Capture the cell that displays the provided text and extract its [x, y] central coordinate. 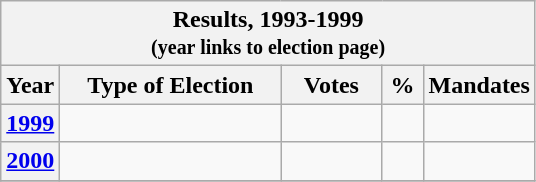
1999 [30, 123]
Results, 1993-1999(year links to election page) [268, 34]
Votes [332, 85]
% [402, 85]
Mandates [479, 85]
Year [30, 85]
2000 [30, 161]
Type of Election [170, 85]
